Return the [x, y] coordinate for the center point of the cell that contains the specified text.  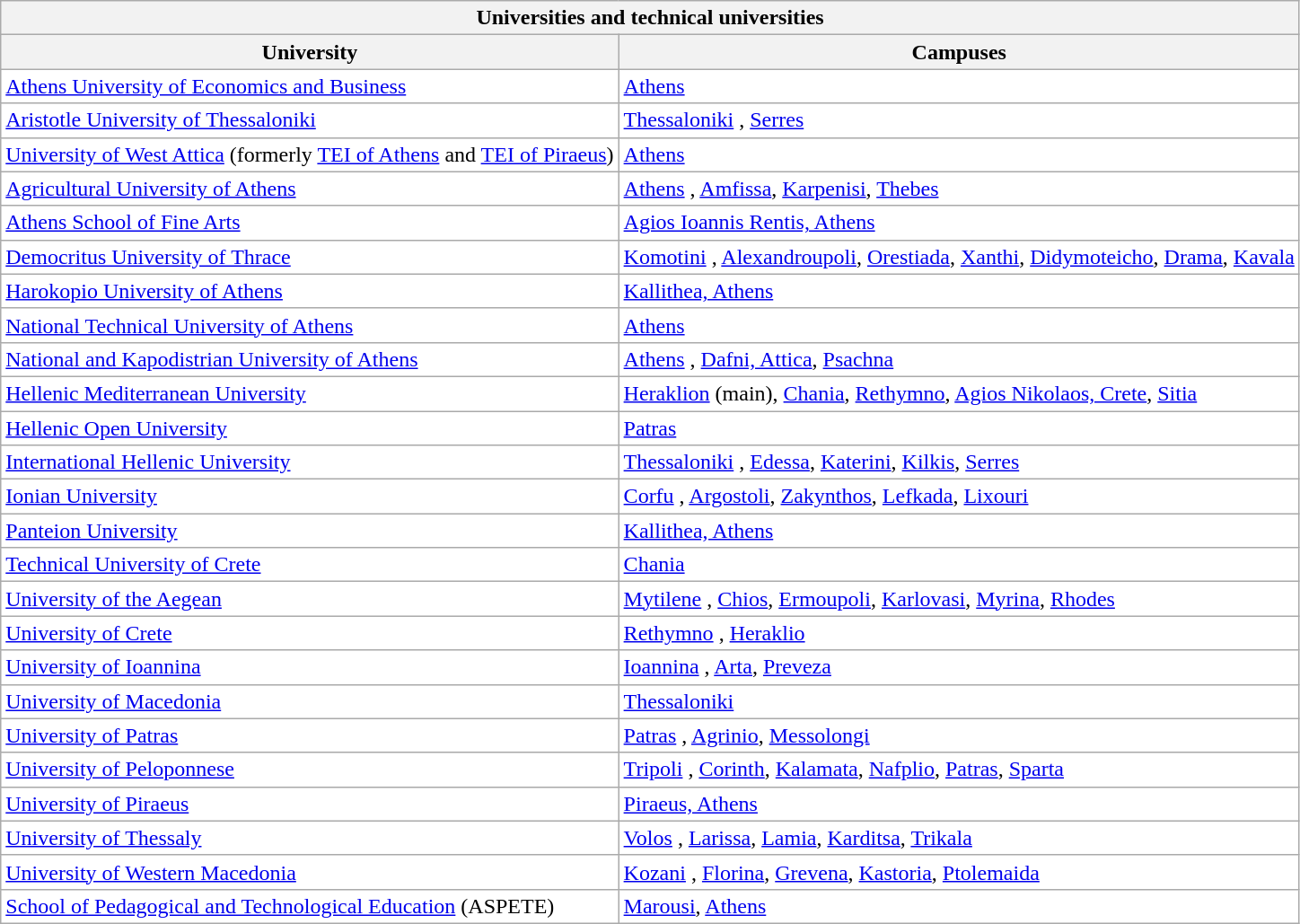
Athens , Dafni, Attica, Psachna [959, 359]
University of Crete [310, 633]
Chania [959, 565]
Harokopio University of Athens [310, 291]
Patras [959, 428]
Aristotle University of Thessaloniki [310, 120]
University of Ioannina [310, 667]
Ioannina , Arta, Preveza [959, 667]
Hellenic Mediterranean University [310, 393]
University of the Aegean [310, 599]
Ionian University [310, 497]
Rethymno , Heraklio [959, 633]
Technical University of Crete [310, 565]
Athens , Amfissa, Karpenisi, Thebes [959, 189]
University of Macedonia [310, 701]
National Technical University of Athens [310, 325]
University of West Attica (formerly TEI of Athens and TEI of Piraeus) [310, 154]
National and Kapodistrian University of Athens [310, 359]
University of Piraeus [310, 804]
Heraklion (main), Chania, Rethymno, Agios Nikolaos, Crete, Sitia [959, 393]
Thessaloniki [959, 701]
Tripoli , Corinth, Kalamata, Nafplio, Patras, Sparta [959, 770]
University of Thessaly [310, 838]
Athens School of Fine Arts [310, 223]
School of Pedagogical and Technological Education (ASPETE) [310, 906]
University of Peloponnese [310, 770]
University [310, 52]
Agricultural University of Athens [310, 189]
Mytilene , Chios, Ermoupoli, Karlovasi, Myrina, Rhodes [959, 599]
Thessaloniki , Serres [959, 120]
Agios Ioannis Rentis, Athens [959, 223]
Kozani , Florina, Grevena, Kastoria, Ptolemaida [959, 872]
Piraeus, Athens [959, 804]
Campuses [959, 52]
Athens University of Economics and Business [310, 86]
Universities and technical universities [650, 18]
Thessaloniki , Edessa, Katerini, Kilkis, Serres [959, 462]
University of Patras [310, 735]
International Hellenic University [310, 462]
Hellenic Open University [310, 428]
Volos , Larissa, Lamia, Karditsa, Trikala [959, 838]
Patras , Agrinio, Messolongi [959, 735]
Corfu , Argostoli, Zakynthos, Lefkada, Lixouri [959, 497]
Komotini , Alexandroupoli, Orestiada, Xanthi, Didymoteicho, Drama, Kavala [959, 257]
Marousi, Athens [959, 906]
University of Western Macedonia [310, 872]
Panteion University [310, 531]
Democritus University of Thrace [310, 257]
